From the cell containing the given text, extract its center point as [X, Y] coordinate. 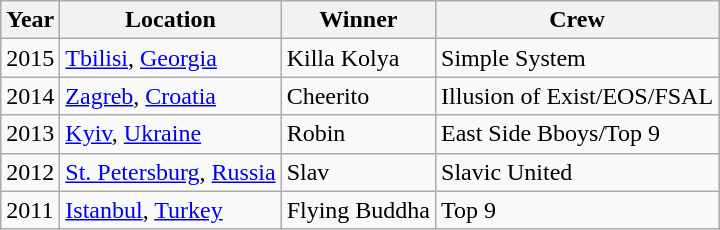
2013 [30, 134]
2015 [30, 58]
Year [30, 20]
Crew [578, 20]
Cheerito [358, 96]
Slavic United [578, 172]
Kyiv, Ukraine [170, 134]
Robin [358, 134]
2012 [30, 172]
Location [170, 20]
Illusion of Exist/EOS/FSAL [578, 96]
Slav [358, 172]
Killa Kolya [358, 58]
2014 [30, 96]
Simple System [578, 58]
Flying Buddha [358, 210]
Zagreb, Croatia [170, 96]
Istanbul, Turkey [170, 210]
St. Petersburg, Russia [170, 172]
Winner [358, 20]
Top 9 [578, 210]
2011 [30, 210]
Tbilisi, Georgia [170, 58]
East Side Bboys/Top 9 [578, 134]
